Extract the (X, Y) coordinate from the center of the cell holding the provided text.  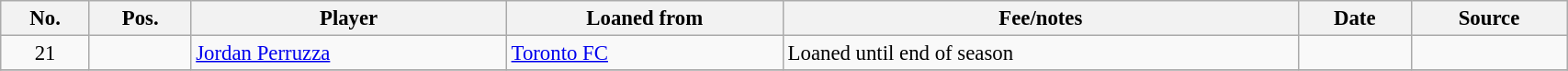
Date (1354, 18)
Pos. (140, 18)
Toronto FC (645, 53)
Loaned until end of season (1040, 53)
No. (46, 18)
Jordan Perruzza (349, 53)
Loaned from (645, 18)
21 (46, 53)
Source (1488, 18)
Fee/notes (1040, 18)
Player (349, 18)
